Output the (X, Y) coordinate of the center of the cell containing the given text.  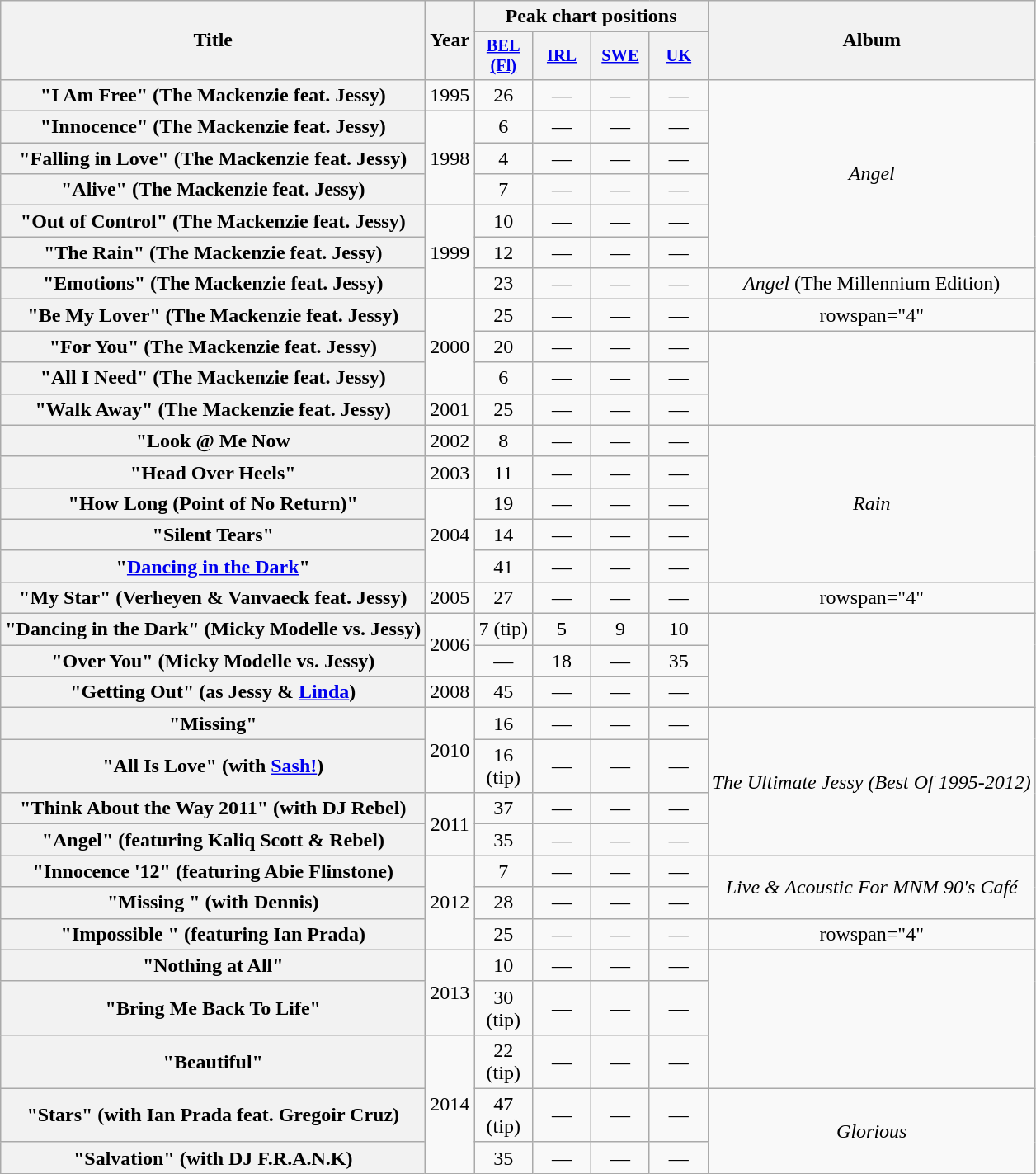
"Salvation" (with DJ F.R.A.N.K) (213, 1157)
"Over You" (Micky Modelle vs. Jessy) (213, 661)
2014 (450, 1104)
SWE (620, 56)
"Be My Lover" (The Mackenzie feat. Jessy) (213, 315)
2010 (450, 751)
"Nothing at All" (213, 965)
"The Rain" (The Mackenzie feat. Jessy) (213, 252)
30 (tip) (503, 1008)
47 (tip) (503, 1115)
16 (tip) (503, 766)
"Alive" (The Mackenzie feat. Jessy) (213, 190)
2008 (450, 692)
1995 (450, 95)
"Innocence" (The Mackenzie feat. Jessy) (213, 127)
Title (213, 40)
"Dancing in the Dark" (Micky Modelle vs. Jessy) (213, 629)
"Impossible " (featuring Ian Prada) (213, 934)
22 (tip) (503, 1061)
12 (503, 252)
"Stars" (with Ian Prada feat. Gregoir Cruz) (213, 1115)
2012 (450, 903)
Year (450, 40)
14 (503, 535)
"All I Need" (The Mackenzie feat. Jessy) (213, 378)
41 (503, 566)
"Emotions" (The Mackenzie feat. Jessy) (213, 284)
"For You" (The Mackenzie feat. Jessy) (213, 347)
"Head Over Heels" (213, 472)
Live & Acoustic For MNM 90's Café (871, 887)
2000 (450, 347)
2011 (450, 824)
23 (503, 284)
27 (503, 597)
2001 (450, 409)
"Bring Me Back To Life" (213, 1008)
2002 (450, 441)
45 (503, 692)
"Silent Tears" (213, 535)
37 (503, 809)
7 (tip) (503, 629)
19 (503, 503)
26 (503, 95)
"All Is Love" (with Sash!) (213, 766)
"Innocence '12" (featuring Abie Flinstone) (213, 871)
Album (871, 40)
"Walk Away" (The Mackenzie feat. Jessy) (213, 409)
Rain (871, 503)
"Getting Out" (as Jessy & Linda) (213, 692)
2006 (450, 645)
"Beautiful" (213, 1061)
1999 (450, 252)
"How Long (Point of No Return)" (213, 503)
Peak chart positions (591, 17)
Angel (871, 173)
"Out of Control" (The Mackenzie feat. Jessy) (213, 221)
UK (678, 56)
20 (503, 347)
"Look @ Me Now (213, 441)
16 (503, 724)
2013 (450, 992)
"Think About the Way 2011" (with DJ Rebel) (213, 809)
8 (503, 441)
"Missing " (with Dennis) (213, 903)
The Ultimate Jessy (Best Of 1995-2012) (871, 782)
BEL(Fl) (503, 56)
28 (503, 903)
18 (563, 661)
1998 (450, 158)
9 (620, 629)
"Falling in Love" (The Mackenzie feat. Jessy) (213, 158)
11 (503, 472)
2005 (450, 597)
4 (503, 158)
"Angel" (featuring Kaliq Scott & Rebel) (213, 840)
5 (563, 629)
2003 (450, 472)
"Missing" (213, 724)
"My Star" (Verheyen & Vanvaeck feat. Jessy) (213, 597)
Glorious (871, 1130)
IRL (563, 56)
2004 (450, 535)
"I Am Free" (The Mackenzie feat. Jessy) (213, 95)
Angel (The Millennium Edition) (871, 284)
"Dancing in the Dark" (213, 566)
